Pinpoint the cell where the given text exists, returning its [X, Y] midpoint coordinate. 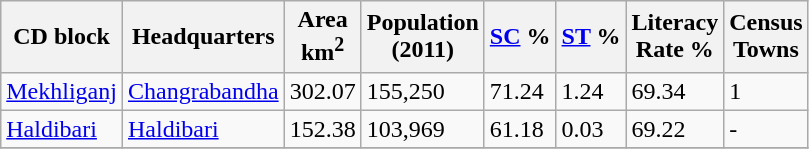
152.38 [322, 129]
CensusTowns [766, 37]
1 [766, 91]
1.24 [591, 91]
71.24 [520, 91]
Population(2011) [422, 37]
- [766, 129]
103,969 [422, 129]
0.03 [591, 129]
SC % [520, 37]
Headquarters [203, 37]
Areakm2 [322, 37]
Literacy Rate % [675, 37]
155,250 [422, 91]
302.07 [322, 91]
69.34 [675, 91]
61.18 [520, 129]
69.22 [675, 129]
ST % [591, 37]
CD block [62, 37]
Mekhliganj [62, 91]
Changrabandha [203, 91]
